Identify which cell holds the provided text, then report its (x, y) central coordinate. 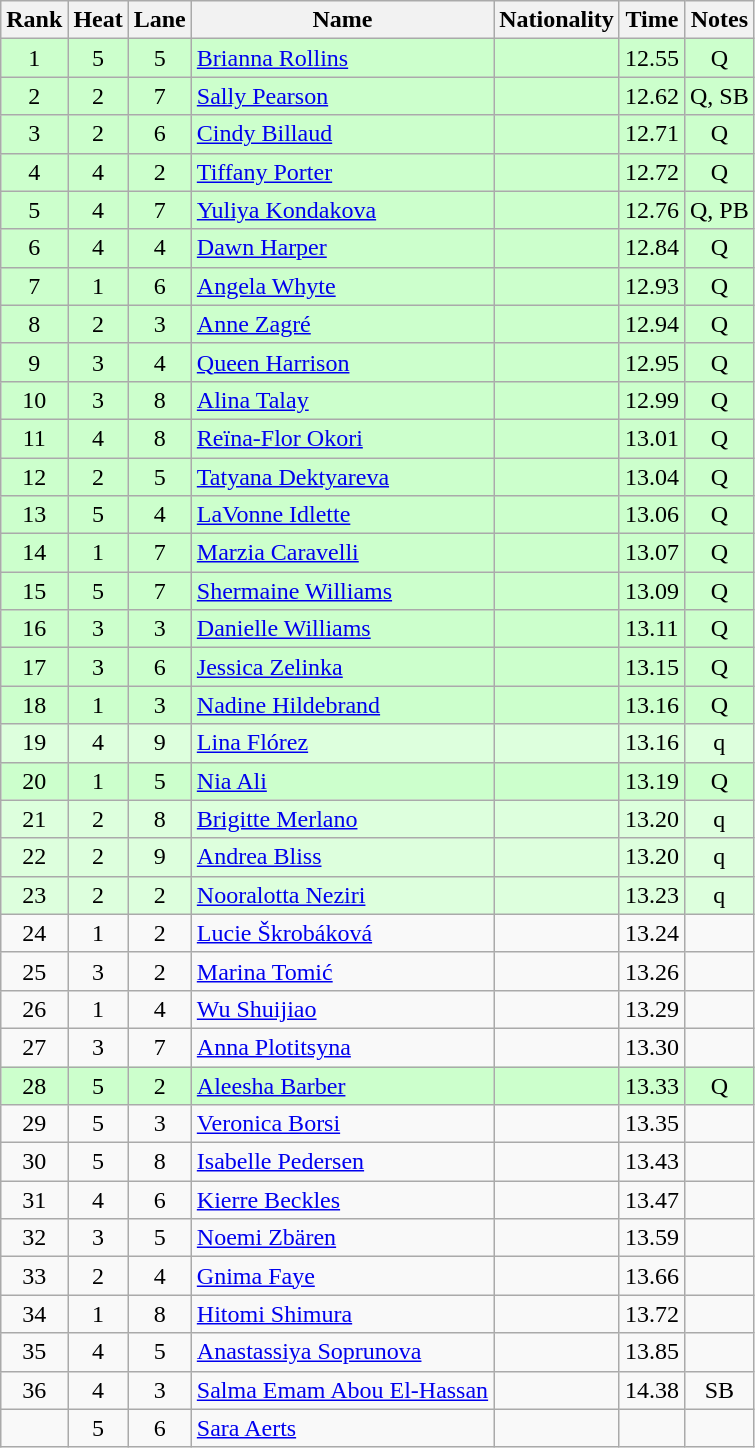
13.04 (652, 477)
10 (34, 400)
13.66 (652, 1276)
Angela Whyte (342, 286)
Sara Aerts (342, 1428)
21 (34, 819)
16 (34, 629)
12 (34, 477)
13 (34, 515)
Isabelle Pedersen (342, 1162)
Notes (719, 20)
12.76 (652, 210)
Alina Talay (342, 400)
20 (34, 781)
Time (652, 20)
Sally Pearson (342, 96)
Reïna-Flor Okori (342, 438)
Yuliya Kondakova (342, 210)
LaVonne Idlette (342, 515)
Lucie Škrobáková (342, 933)
SB (719, 1390)
Anna Plotitsyna (342, 1047)
13.47 (652, 1200)
Cindy Billaud (342, 134)
13.23 (652, 895)
13.24 (652, 933)
13.11 (652, 629)
19 (34, 743)
12.84 (652, 248)
Kierre Beckles (342, 1200)
18 (34, 705)
Brigitte Merlano (342, 819)
12.95 (652, 362)
12.99 (652, 400)
Wu Shuijiao (342, 1009)
13.33 (652, 1085)
Jessica Zelinka (342, 667)
Andrea Bliss (342, 857)
Tatyana Dektyareva (342, 477)
Noemi Zbären (342, 1238)
12.71 (652, 134)
13.07 (652, 553)
13.15 (652, 667)
Nia Ali (342, 781)
Nationality (557, 20)
Danielle Williams (342, 629)
13.06 (652, 515)
Anastassiya Soprunova (342, 1352)
12.94 (652, 324)
17 (34, 667)
13.30 (652, 1047)
Nadine Hildebrand (342, 705)
Name (342, 20)
35 (34, 1352)
13.59 (652, 1238)
Tiffany Porter (342, 172)
Dawn Harper (342, 248)
36 (34, 1390)
13.72 (652, 1314)
12.72 (652, 172)
32 (34, 1238)
Q, SB (719, 96)
Marzia Caravelli (342, 553)
13.26 (652, 971)
13.19 (652, 781)
Brianna Rollins (342, 58)
12.93 (652, 286)
23 (34, 895)
Shermaine Williams (342, 591)
Q, PB (719, 210)
28 (34, 1085)
Salma Emam Abou El-Hassan (342, 1390)
Rank (34, 20)
Nooralotta Neziri (342, 895)
12.62 (652, 96)
24 (34, 933)
Veronica Borsi (342, 1124)
11 (34, 438)
Lane (160, 20)
25 (34, 971)
Aleesha Barber (342, 1085)
Queen Harrison (342, 362)
13.43 (652, 1162)
27 (34, 1047)
13.29 (652, 1009)
26 (34, 1009)
15 (34, 591)
Lina Flórez (342, 743)
13.85 (652, 1352)
Gnima Faye (342, 1276)
33 (34, 1276)
30 (34, 1162)
22 (34, 857)
29 (34, 1124)
31 (34, 1200)
13.35 (652, 1124)
34 (34, 1314)
Heat (98, 20)
12.55 (652, 58)
Marina Tomić (342, 971)
14.38 (652, 1390)
Anne Zagré (342, 324)
13.01 (652, 438)
13.09 (652, 591)
14 (34, 553)
Hitomi Shimura (342, 1314)
